Scan for the cell matching the given text and deliver its (X, Y) coordinate at center. 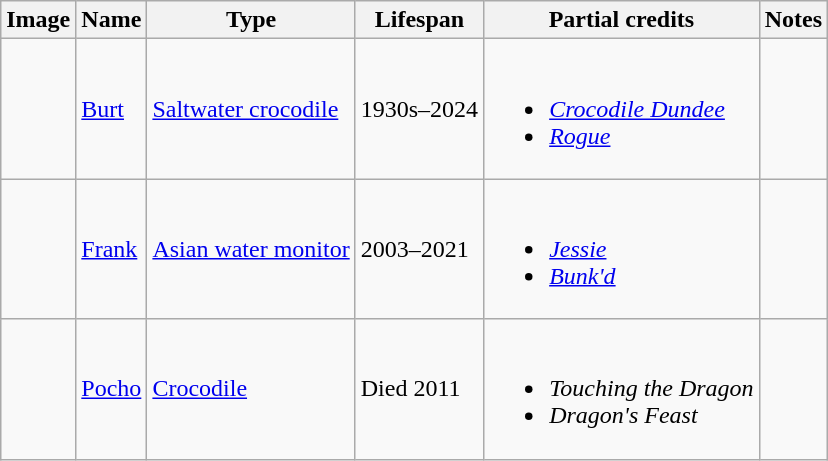
Crocodile DundeeRogue (622, 109)
2003–2021 (419, 249)
Name (112, 20)
1930s–2024 (419, 109)
JessieBunk'd (622, 249)
Died 2011 (419, 389)
Touching the DragonDragon's Feast (622, 389)
Lifespan (419, 20)
Crocodile (251, 389)
Burt (112, 109)
Saltwater crocodile (251, 109)
Partial credits (622, 20)
Pocho (112, 389)
Notes (793, 20)
Type (251, 20)
Frank (112, 249)
Asian water monitor (251, 249)
Image (38, 20)
